Extract the (X, Y) coordinate from the center of the cell holding the provided text.  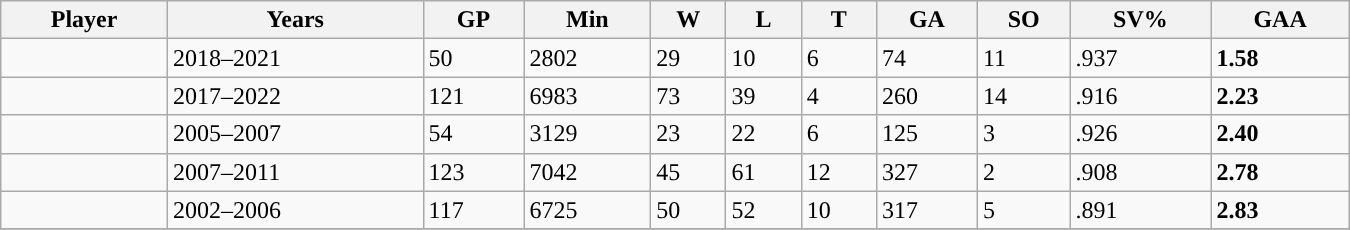
52 (764, 210)
61 (764, 172)
5 (1023, 210)
Min (588, 20)
2802 (588, 58)
117 (474, 210)
2005–2007 (295, 134)
54 (474, 134)
2017–2022 (295, 96)
L (764, 20)
T (838, 20)
260 (926, 96)
3 (1023, 134)
22 (764, 134)
GA (926, 20)
327 (926, 172)
2.23 (1280, 96)
3129 (588, 134)
2.40 (1280, 134)
SV% (1140, 20)
Player (84, 20)
1.58 (1280, 58)
123 (474, 172)
2002–2006 (295, 210)
14 (1023, 96)
.937 (1140, 58)
Years (295, 20)
GP (474, 20)
125 (926, 134)
6725 (588, 210)
73 (688, 96)
2.83 (1280, 210)
.908 (1140, 172)
11 (1023, 58)
74 (926, 58)
GAA (1280, 20)
2 (1023, 172)
23 (688, 134)
317 (926, 210)
29 (688, 58)
2018–2021 (295, 58)
7042 (588, 172)
45 (688, 172)
.916 (1140, 96)
6983 (588, 96)
121 (474, 96)
2007–2011 (295, 172)
.891 (1140, 210)
39 (764, 96)
4 (838, 96)
12 (838, 172)
SO (1023, 20)
2.78 (1280, 172)
W (688, 20)
.926 (1140, 134)
